From the cell containing the given text, extract its center point as (x, y) coordinate. 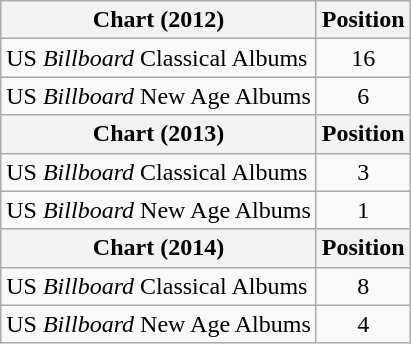
Chart (2013) (159, 134)
16 (363, 58)
Chart (2014) (159, 248)
3 (363, 172)
8 (363, 286)
4 (363, 324)
1 (363, 210)
6 (363, 96)
Chart (2012) (159, 20)
